Determine the (X, Y) coordinate at the center of the cell enclosing the given text.  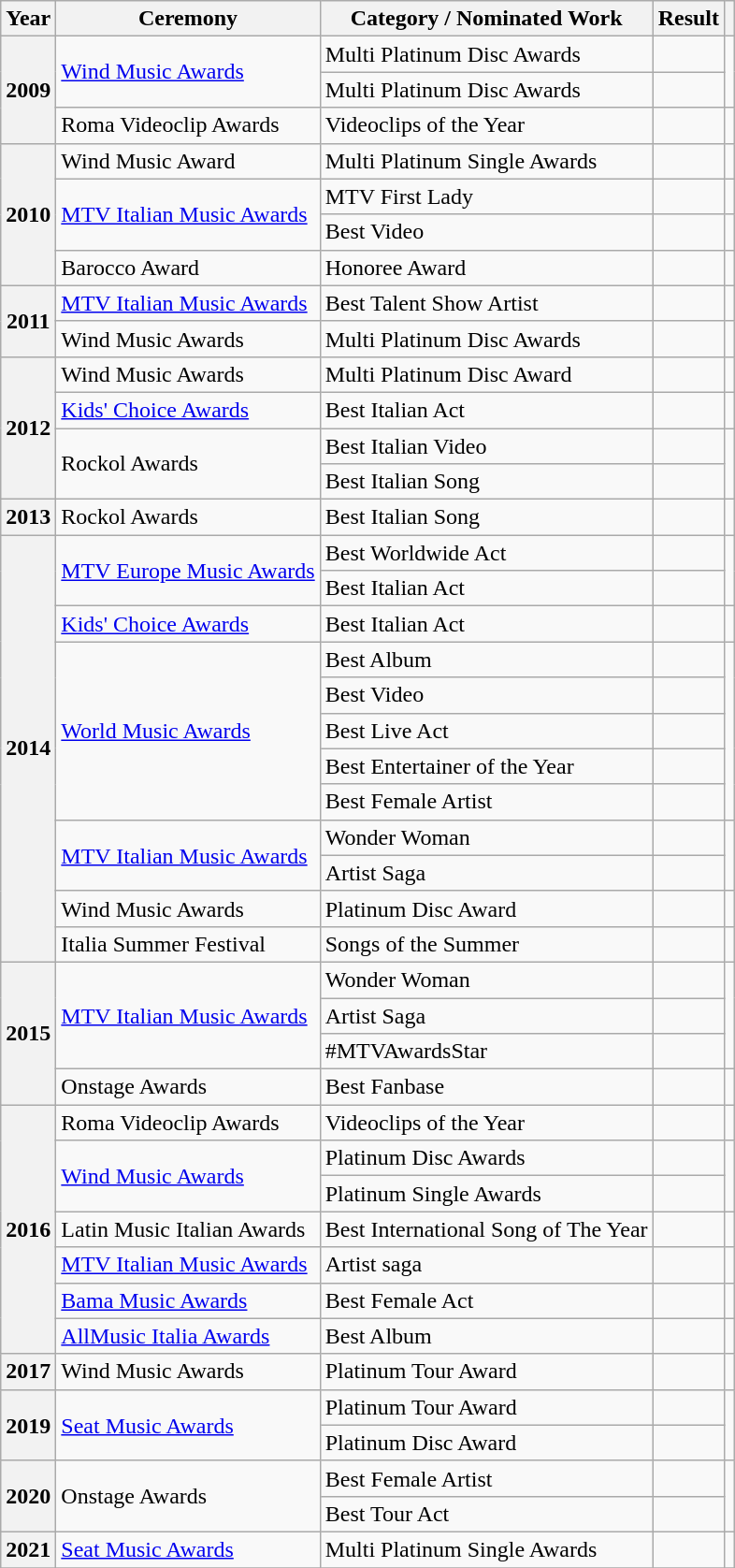
Best International Song of The Year (486, 1229)
Bama Music Awards (188, 1300)
Best Entertainer of the Year (486, 766)
Result (688, 19)
Latin Music Italian Awards (188, 1229)
Ceremony (188, 19)
2011 (28, 321)
Best Tour Act (486, 1514)
Multi Platinum Disc Award (486, 374)
2012 (28, 428)
Best Worldwide Act (486, 553)
2014 (28, 748)
Platinum Disc Awards (486, 1158)
Year (28, 19)
2019 (28, 1425)
Artist saga (486, 1265)
Best Italian Video (486, 446)
Wind Music Award (188, 161)
Platinum Single Awards (486, 1194)
Best Live Act (486, 731)
MTV First Lady (486, 196)
MTV Europe Music Awards (188, 571)
2016 (28, 1229)
Best Fanbase (486, 1087)
World Music Awards (188, 731)
#MTVAwardsStar (486, 1052)
2020 (28, 1496)
Category / Nominated Work (486, 19)
2013 (28, 517)
Honoree Award (486, 268)
2021 (28, 1549)
2017 (28, 1372)
AllMusic Italia Awards (188, 1336)
Best Talent Show Artist (486, 303)
Italia Summer Festival (188, 944)
2010 (28, 214)
Best Female Act (486, 1300)
2015 (28, 1033)
2009 (28, 90)
Songs of the Summer (486, 944)
Barocco Award (188, 268)
